From the cell containing the given text, extract its center point as (x, y) coordinate. 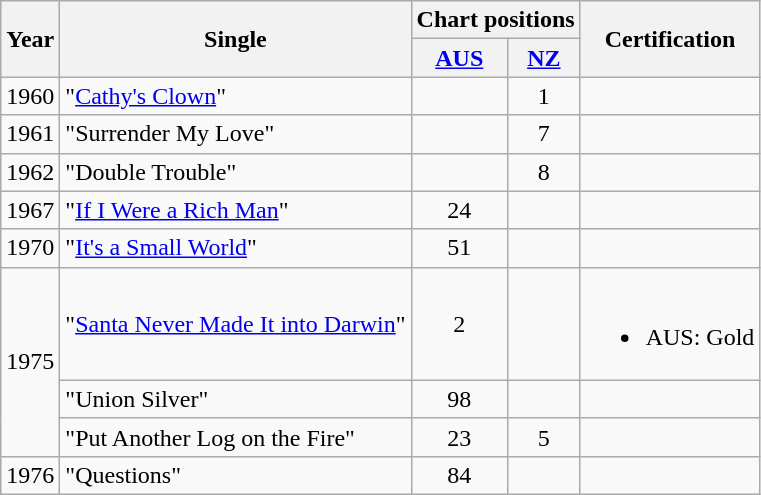
AUS: Gold (670, 324)
"Questions" (236, 475)
1962 (30, 172)
8 (544, 172)
1 (544, 96)
Chart positions (496, 20)
5 (544, 437)
AUS (460, 58)
"Union Silver" (236, 399)
84 (460, 475)
1960 (30, 96)
NZ (544, 58)
Year (30, 39)
51 (460, 248)
Certification (670, 39)
"Double Trouble" (236, 172)
Single (236, 39)
1976 (30, 475)
"It's a Small World" (236, 248)
7 (544, 134)
23 (460, 437)
2 (460, 324)
1970 (30, 248)
"Cathy's Clown" (236, 96)
"Surrender My Love" (236, 134)
98 (460, 399)
"Santa Never Made It into Darwin" (236, 324)
1967 (30, 210)
1975 (30, 362)
1961 (30, 134)
"Put Another Log on the Fire" (236, 437)
24 (460, 210)
"If I Were a Rich Man" (236, 210)
